Capture the cell that displays the provided text and extract its (X, Y) central coordinate. 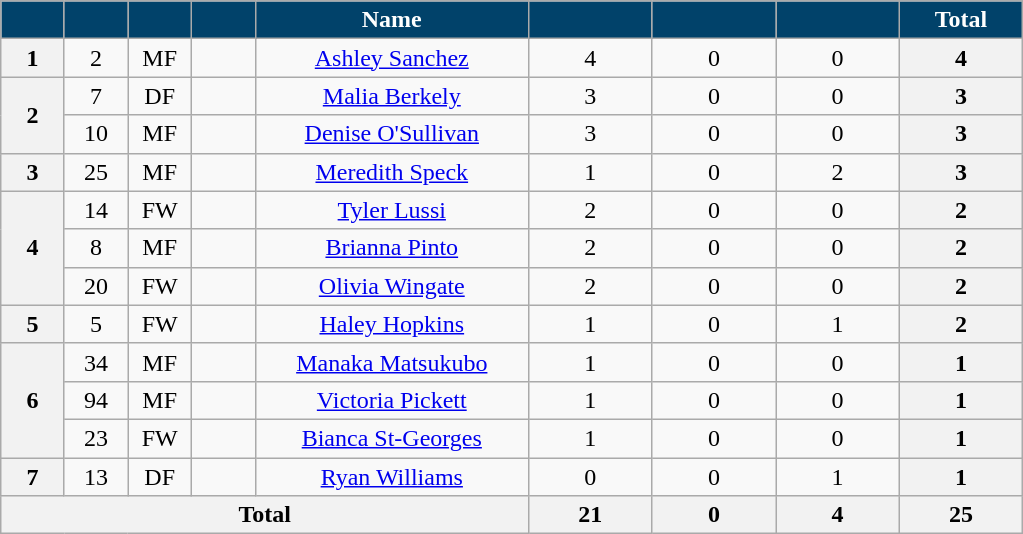
Brianna Pinto (392, 248)
8 (96, 248)
14 (96, 210)
Bianca St-Georges (392, 438)
10 (96, 134)
Ashley Sanchez (392, 58)
Tyler Lussi (392, 210)
34 (96, 362)
Denise O'Sullivan (392, 134)
6 (33, 400)
Name (392, 20)
Manaka Matsukubo (392, 362)
Ryan Williams (392, 477)
94 (96, 400)
Malia Berkely (392, 96)
Victoria Pickett (392, 400)
Meredith Speck (392, 172)
21 (591, 515)
Olivia Wingate (392, 286)
20 (96, 286)
23 (96, 438)
Haley Hopkins (392, 324)
13 (96, 477)
